Identify which cell holds the provided text, then report its (X, Y) central coordinate. 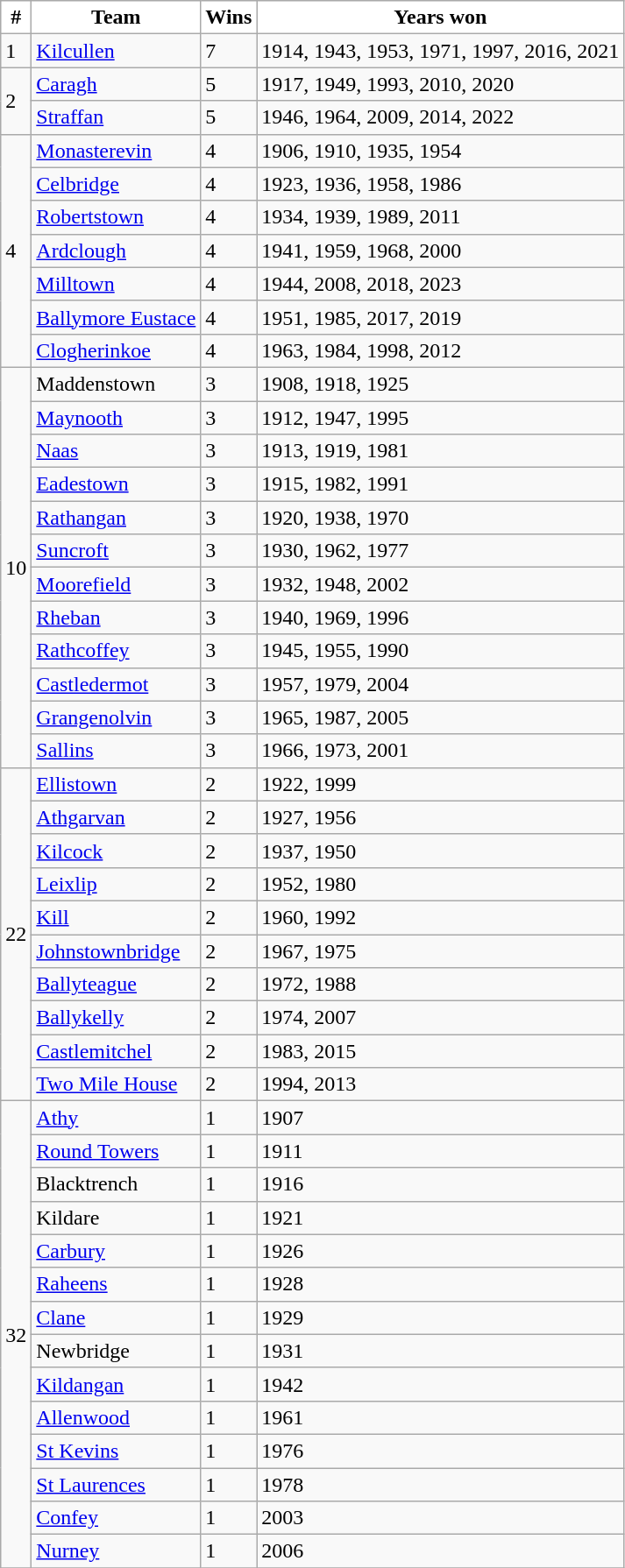
22 (16, 934)
1951, 1985, 2017, 2019 (440, 317)
1927, 1956 (440, 817)
Blacktrench (116, 1184)
Moorefield (116, 584)
Caragh (116, 84)
1934, 1939, 1989, 2011 (440, 217)
Athgarvan (116, 817)
Castlemitchel (116, 1051)
1911 (440, 1151)
1961 (440, 1417)
Ballykelly (116, 1018)
Nurney (116, 1551)
Kilcullen (116, 51)
Clane (116, 1317)
1941, 1959, 1968, 2000 (440, 251)
1907 (440, 1118)
Newbridge (116, 1351)
1983, 2015 (440, 1051)
1916 (440, 1184)
Kilcock (116, 851)
Kildare (116, 1218)
1931 (440, 1351)
1917, 1949, 1993, 2010, 2020 (440, 84)
1932, 1948, 2002 (440, 584)
1967, 1975 (440, 950)
Years won (440, 18)
7 (229, 51)
1966, 1973, 2001 (440, 751)
1914, 1943, 1953, 1971, 1997, 2016, 2021 (440, 51)
St Laurences (116, 1485)
Leixlip (116, 884)
Confey (116, 1518)
Wins (229, 18)
Rheban (116, 618)
1930, 1962, 1977 (440, 551)
Rathcoffey (116, 651)
2003 (440, 1518)
1937, 1950 (440, 851)
10 (16, 568)
1960, 1992 (440, 917)
Milltown (116, 284)
Castledermot (116, 684)
1926 (440, 1251)
Straffan (116, 117)
1978 (440, 1485)
1906, 1910, 1935, 1954 (440, 151)
1957, 1979, 2004 (440, 684)
Kildangan (116, 1384)
Team (116, 18)
32 (16, 1335)
1928 (440, 1284)
Kill (116, 917)
1963, 1984, 1998, 2012 (440, 350)
Celbridge (116, 184)
1908, 1918, 1925 (440, 384)
Rathangan (116, 518)
Maynooth (116, 418)
Robertstown (116, 217)
Johnstownbridge (116, 950)
1915, 1982, 1991 (440, 484)
Carbury (116, 1251)
Ballyteague (116, 985)
Two Mile House (116, 1084)
Athy (116, 1118)
Sallins (116, 751)
# (16, 18)
Maddenstown (116, 384)
Suncroft (116, 551)
Ellistown (116, 784)
1922, 1999 (440, 784)
1952, 1980 (440, 884)
1974, 2007 (440, 1018)
2006 (440, 1551)
Grangenolvin (116, 717)
Raheens (116, 1284)
Ballymore Eustace (116, 317)
1972, 1988 (440, 985)
Round Towers (116, 1151)
1976 (440, 1451)
1942 (440, 1384)
1921 (440, 1218)
Monasterevin (116, 151)
1913, 1919, 1981 (440, 451)
1945, 1955, 1990 (440, 651)
1929 (440, 1317)
1994, 2013 (440, 1084)
1965, 1987, 2005 (440, 717)
1944, 2008, 2018, 2023 (440, 284)
1923, 1936, 1958, 1986 (440, 184)
1920, 1938, 1970 (440, 518)
Eadestown (116, 484)
1940, 1969, 1996 (440, 618)
Ardclough (116, 251)
Clogherinkoe (116, 350)
1912, 1947, 1995 (440, 418)
Allenwood (116, 1417)
Naas (116, 451)
1946, 1964, 2009, 2014, 2022 (440, 117)
St Kevins (116, 1451)
